Identify which cell holds the provided text, then report its (X, Y) central coordinate. 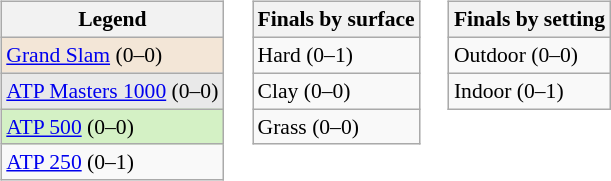
Finals by surface (336, 20)
ATP 250 (0–1) (112, 162)
Hard (0–1) (336, 55)
Outdoor (0–0) (530, 55)
Legend (112, 20)
Indoor (0–1) (530, 91)
Clay (0–0) (336, 91)
Finals by setting (530, 20)
Grass (0–0) (336, 127)
Grand Slam (0–0) (112, 55)
ATP Masters 1000 (0–0) (112, 91)
ATP 500 (0–0) (112, 127)
